Pinpoint the cell where the given text exists, returning its [X, Y] midpoint coordinate. 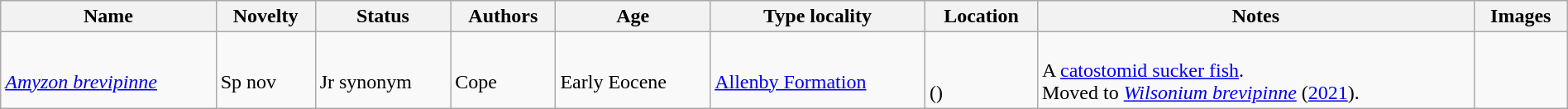
Type locality [818, 17]
() [981, 70]
Status [383, 17]
Location [981, 17]
Allenby Formation [818, 70]
Notes [1255, 17]
Amyzon brevipinne [108, 70]
Novelty [265, 17]
Images [1520, 17]
Authors [503, 17]
Jr synonym [383, 70]
Name [108, 17]
A catostomid sucker fish. Moved to Wilsonium brevipinne (2021). [1255, 70]
Early Eocene [633, 70]
Cope [503, 70]
Age [633, 17]
Sp nov [265, 70]
